Identify which cell holds the provided text, then report its (x, y) central coordinate. 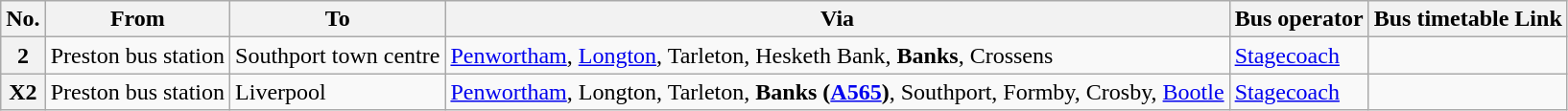
Penwortham, Longton, Tarleton, Hesketh Bank, Banks, Crossens (837, 55)
2 (23, 55)
From (137, 19)
No. (23, 19)
Bus timetable Link (1468, 19)
Bus operator (1299, 19)
X2 (23, 92)
Liverpool (338, 92)
To (338, 19)
Via (837, 19)
Southport town centre (338, 55)
Penwortham, Longton, Tarleton, Banks (A565), Southport, Formby, Crosby, Bootle (837, 92)
